Identify which cell holds the provided text, then report its (X, Y) central coordinate. 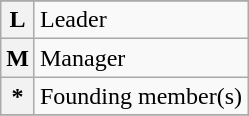
* (18, 96)
L (18, 20)
Founding member(s) (140, 96)
M (18, 58)
Leader (140, 20)
Manager (140, 58)
